Pinpoint the cell where the given text exists, returning its (X, Y) midpoint coordinate. 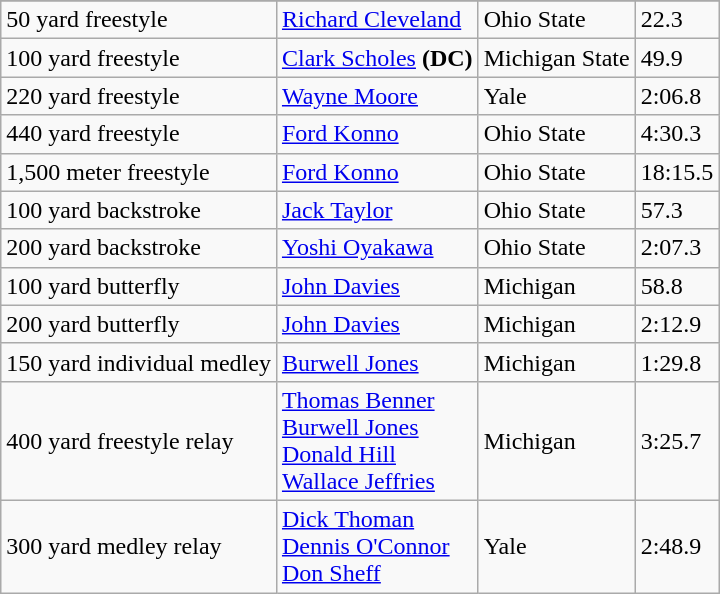
49.9 (677, 58)
Richard Cleveland (377, 20)
200 yard backstroke (139, 248)
200 yard butterfly (139, 324)
58.8 (677, 286)
Jack Taylor (377, 210)
4:30.3 (677, 134)
Michigan State (556, 58)
Wayne Moore (377, 96)
Burwell Jones (377, 362)
18:15.5 (677, 172)
57.3 (677, 210)
Thomas BennerBurwell JonesDonald HillWallace Jeffries (377, 440)
220 yard freestyle (139, 96)
1,500 meter freestyle (139, 172)
Clark Scholes (DC) (377, 58)
100 yard butterfly (139, 286)
100 yard freestyle (139, 58)
400 yard freestyle relay (139, 440)
100 yard backstroke (139, 210)
2:12.9 (677, 324)
2:06.8 (677, 96)
150 yard individual medley (139, 362)
1:29.8 (677, 362)
2:07.3 (677, 248)
Dick ThomanDennis O'ConnorDon Sheff (377, 546)
Yoshi Oyakawa (377, 248)
2:48.9 (677, 546)
440 yard freestyle (139, 134)
3:25.7 (677, 440)
50 yard freestyle (139, 20)
300 yard medley relay (139, 546)
22.3 (677, 20)
